Find where the given text appears and provide that cell's center as [x, y] coordinate. 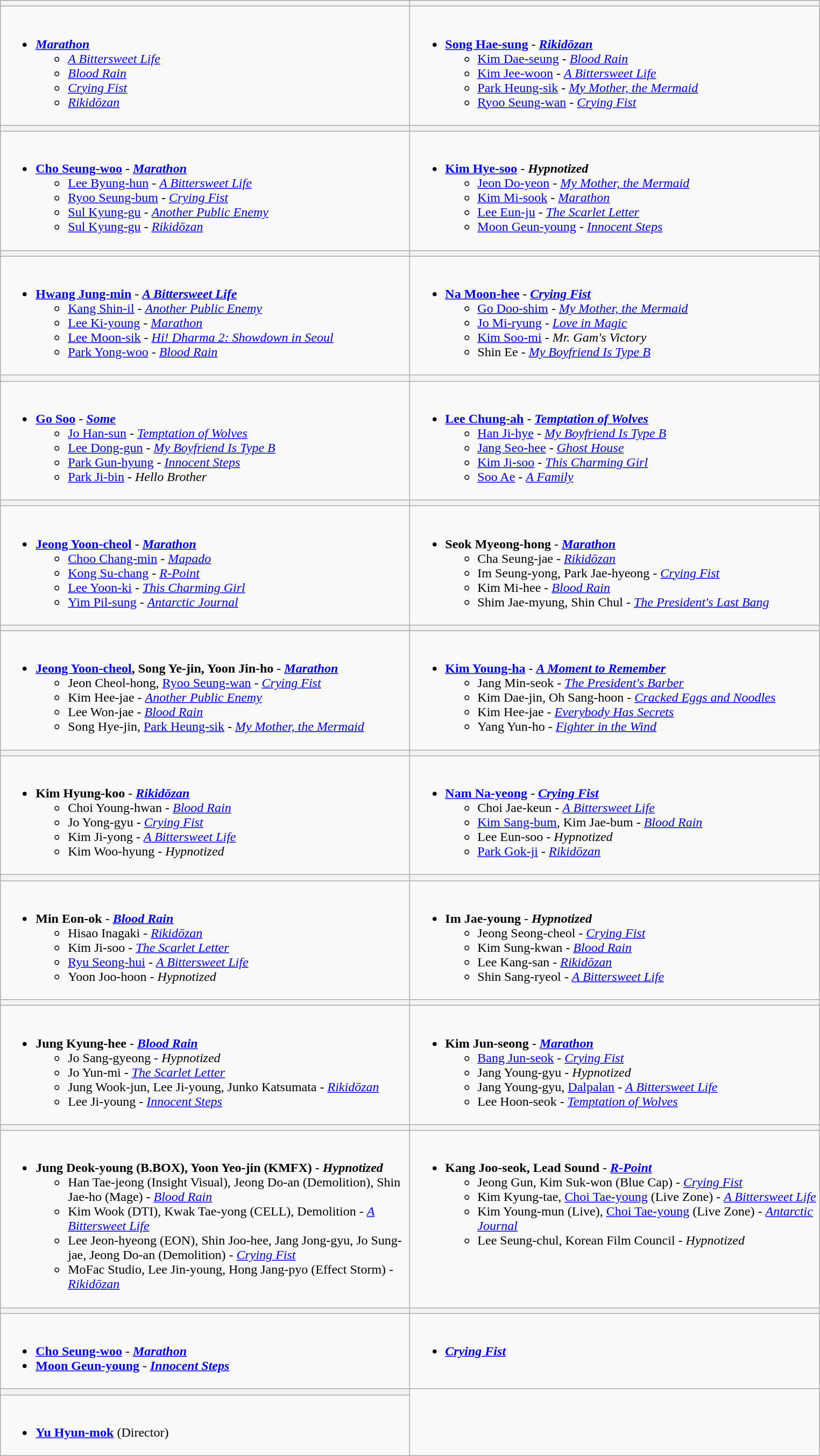
Yu Hyun-mok (Director) [206, 1425]
Kim Hye-soo - HypnotizedJeon Do-yeon - My Mother, the MermaidKim Mi-sook - MarathonLee Eun-ju - The Scarlet LetterMoon Geun-young - Innocent Steps [614, 190]
Im Jae-young - HypnotizedJeong Seong-cheol - Crying FistKim Sung-kwan - Blood RainLee Kang-san - RikidōzanShin Sang-ryeol - A Bittersweet Life [614, 941]
Cho Seung-woo - MarathonMoon Geun-young - Innocent Steps [206, 1351]
Lee Chung-ah - Temptation of WolvesHan Ji-hye - My Boyfriend Is Type BJang Seo-hee - Ghost HouseKim Ji-soo - This Charming GirlSoo Ae - A Family [614, 440]
Cho Seung-woo - MarathonLee Byung-hun - A Bittersweet LifeRyoo Seung-bum - Crying FistSul Kyung-gu - Another Public EnemySul Kyung-gu - Rikidōzan [206, 190]
Kim Hyung-koo - RikidōzanChoi Young-hwan - Blood RainJo Yong-gyu - Crying FistKim Ji-yong - A Bittersweet LifeKim Woo-hyung - Hypnotized [206, 816]
Jeong Yoon-cheol - MarathonChoo Chang-min - MapadoKong Su-chang - R-PointLee Yoon-ki - This Charming GirlYim Pil-sung - Antarctic Journal [206, 565]
MarathonA Bittersweet LifeBlood RainCrying FistRikidōzan [206, 66]
Go Soo - SomeJo Han-sun - Temptation of WolvesLee Dong-gun - My Boyfriend Is Type BPark Gun-hyung - Innocent StepsPark Ji-bin - Hello Brother [206, 440]
Crying Fist [614, 1351]
Nam Na-yeong - Crying FistChoi Jae-keun - A Bittersweet LifeKim Sang-bum, Kim Jae-bum - Blood RainLee Eun-soo - HypnotizedPark Gok-ji - Rikidōzan [614, 816]
Min Eon-ok - Blood RainHisao Inagaki - RikidōzanKim Ji-soo - The Scarlet LetterRyu Seong-hui - A Bittersweet LifeYoon Joo-hoon - Hypnotized [206, 941]
